Identify which cell holds the provided text, then report its [X, Y] central coordinate. 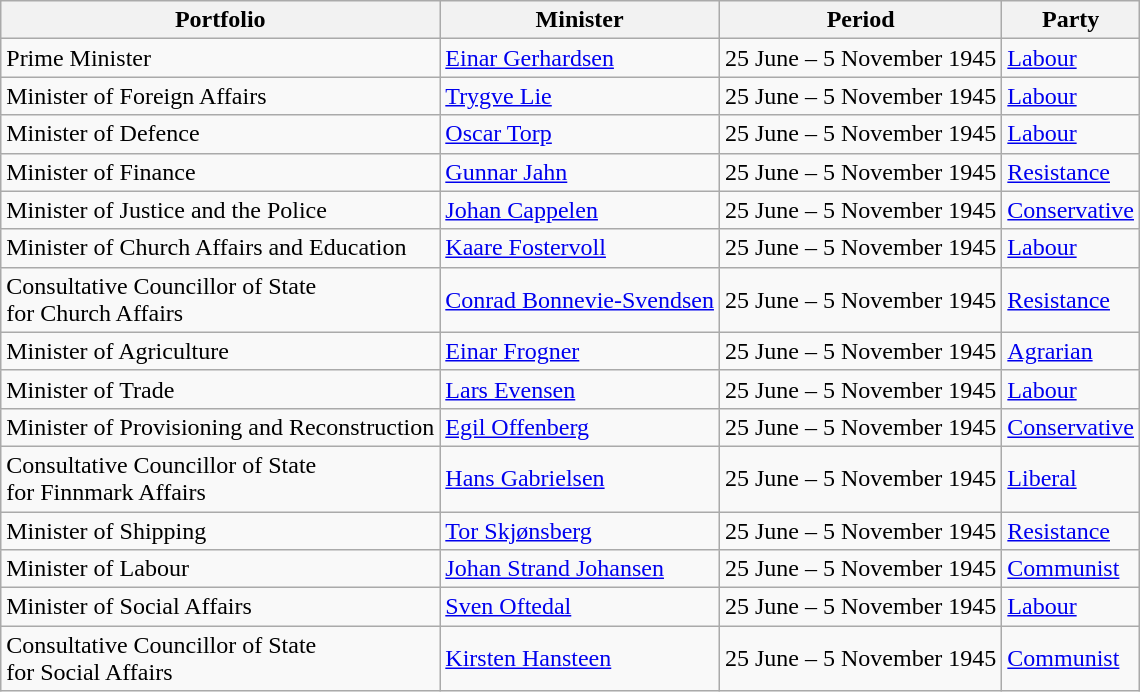
Party [1071, 20]
Minister of Provisioning and Reconstruction [220, 427]
Conrad Bonnevie-Svendsen [580, 300]
Minister of Trade [220, 389]
Minister of Defence [220, 134]
Einar Frogner [580, 351]
Johan Cappelen [580, 210]
Egil Offenberg [580, 427]
Minister of Foreign Affairs [220, 96]
Minister of Agriculture [220, 351]
Einar Gerhardsen [580, 58]
Portfolio [220, 20]
Minister of Shipping [220, 531]
Sven Oftedal [580, 607]
Liberal [1071, 478]
Prime Minister [220, 58]
Lars Evensen [580, 389]
Minister of Finance [220, 172]
Consultative Councillor of Statefor Social Affairs [220, 658]
Minister of Justice and the Police [220, 210]
Kaare Fostervoll [580, 248]
Minister of Church Affairs and Education [220, 248]
Tor Skjønsberg [580, 531]
Johan Strand Johansen [580, 569]
Oscar Torp [580, 134]
Consultative Councillor of Statefor Church Affairs [220, 300]
Gunnar Jahn [580, 172]
Period [860, 20]
Hans Gabrielsen [580, 478]
Agrarian [1071, 351]
Trygve Lie [580, 96]
Kirsten Hansteen [580, 658]
Consultative Councillor of Statefor Finnmark Affairs [220, 478]
Minister of Social Affairs [220, 607]
Minister of Labour [220, 569]
Minister [580, 20]
